From the cell containing the given text, extract its center point as [X, Y] coordinate. 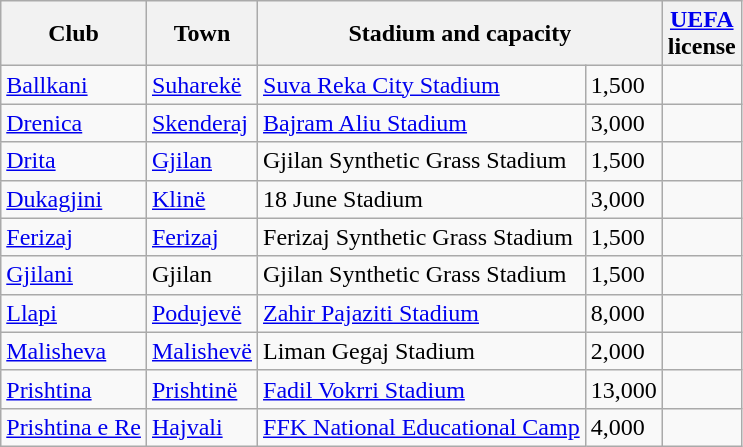
Zahir Pajaziti Stadium [422, 313]
Liman Gegaj Stadium [422, 351]
Dukagjini [74, 199]
Ferizaj Synthetic Grass Stadium [422, 237]
FFK National Educational Camp [422, 427]
Prishtina e Re [74, 427]
Stadium and capacity [460, 34]
Gjilani [74, 275]
Fadil Vokrri Stadium [422, 389]
Skenderaj [202, 123]
Drenica [74, 123]
Town [202, 34]
Drita [74, 161]
Suharekë [202, 85]
Ballkani [74, 85]
2,000 [624, 351]
Club [74, 34]
Llapi [74, 313]
Malisheva [74, 351]
Suva Reka City Stadium [422, 85]
Prishtinë [202, 389]
Hajvali [202, 427]
Prishtina [74, 389]
18 June Stadium [422, 199]
13,000 [624, 389]
Bajram Aliu Stadium [422, 123]
4,000 [624, 427]
UEFAlicense [702, 34]
Malishevë [202, 351]
Klinë [202, 199]
8,000 [624, 313]
Podujevë [202, 313]
